Capture the cell that displays the provided text and extract its [x, y] central coordinate. 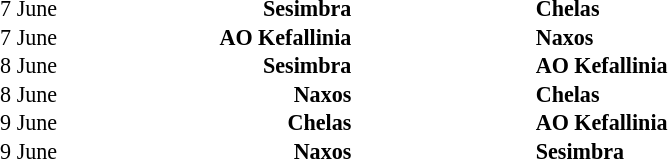
Naxos [232, 94]
Chelas [232, 123]
Sesimbra [232, 66]
AO Kefallinia [232, 38]
